Extract the [X, Y] coordinate from the center of the cell holding the provided text.  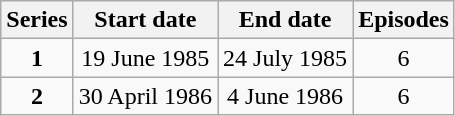
24 July 1985 [286, 58]
19 June 1985 [145, 58]
Series [37, 20]
End date [286, 20]
2 [37, 96]
4 June 1986 [286, 96]
1 [37, 58]
30 April 1986 [145, 96]
Episodes [404, 20]
Start date [145, 20]
